Capture the cell that displays the provided text and extract its [x, y] central coordinate. 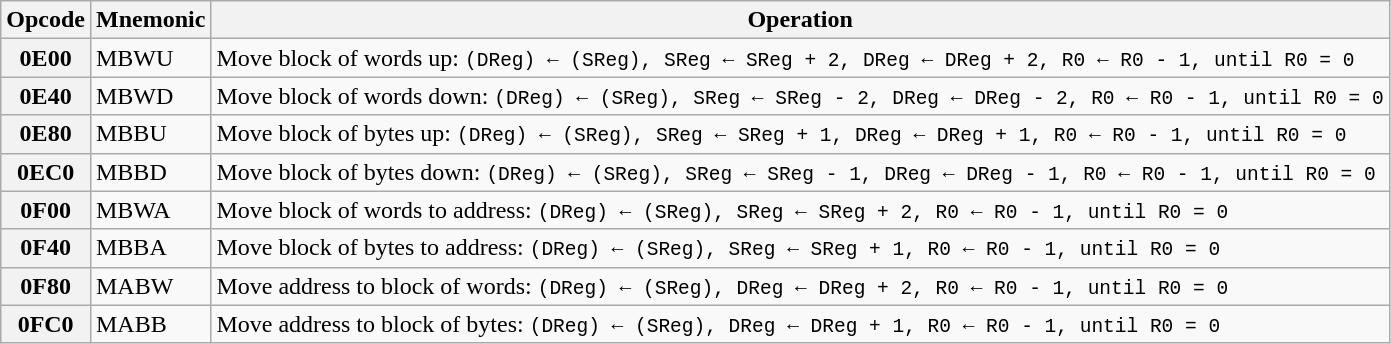
0F40 [46, 248]
MBWD [150, 96]
MABW [150, 286]
MBWA [150, 210]
MABB [150, 324]
0E80 [46, 134]
0EC0 [46, 172]
MBWU [150, 58]
Move block of bytes down: (DReg) ← (SReg), SReg ← SReg - 1, DReg ← DReg - 1, R0 ← R0 - 1, until R0 = 0 [800, 172]
Operation [800, 20]
0E40 [46, 96]
Move block of words up: (DReg) ← (SReg), SReg ← SReg + 2, DReg ← DReg + 2, R0 ← R0 - 1, until R0 = 0 [800, 58]
Move address to block of words: (DReg) ← (SReg), DReg ← DReg + 2, R0 ← R0 - 1, until R0 = 0 [800, 286]
Move block of bytes up: (DReg) ← (SReg), SReg ← SReg + 1, DReg ← DReg + 1, R0 ← R0 - 1, until R0 = 0 [800, 134]
0F80 [46, 286]
MBBA [150, 248]
Move block of words to address: (DReg) ← (SReg), SReg ← SReg + 2, R0 ← R0 - 1, until R0 = 0 [800, 210]
0FC0 [46, 324]
Move block of bytes to address: (DReg) ← (SReg), SReg ← SReg + 1, R0 ← R0 - 1, until R0 = 0 [800, 248]
0E00 [46, 58]
Mnemonic [150, 20]
MBBD [150, 172]
Move block of words down: (DReg) ← (SReg), SReg ← SReg - 2, DReg ← DReg - 2, R0 ← R0 - 1, until R0 = 0 [800, 96]
Move address to block of bytes: (DReg) ← (SReg), DReg ← DReg + 1, R0 ← R0 - 1, until R0 = 0 [800, 324]
MBBU [150, 134]
0F00 [46, 210]
Opcode [46, 20]
